Return (x, y) of the center of cell containing provided text 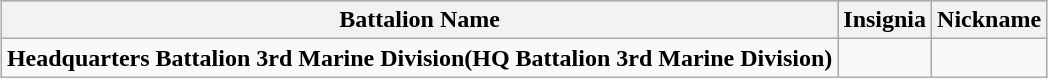
Nickname (990, 20)
Insignia (885, 20)
Headquarters Battalion 3rd Marine Division(HQ Battalion 3rd Marine Division) (419, 58)
Battalion Name (419, 20)
